Return [X, Y] of the center of cell containing provided text 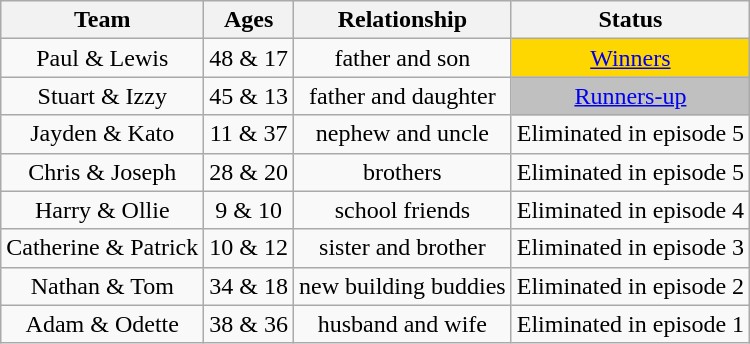
Chris & Joseph [102, 172]
Winners [630, 58]
9 & 10 [249, 210]
Relationship [403, 20]
45 & 13 [249, 96]
Adam & Odette [102, 324]
Eliminated in episode 2 [630, 286]
Harry & Ollie [102, 210]
48 & 17 [249, 58]
father and son [403, 58]
10 & 12 [249, 248]
father and daughter [403, 96]
Ages [249, 20]
Eliminated in episode 4 [630, 210]
school friends [403, 210]
nephew and uncle [403, 134]
11 & 37 [249, 134]
Paul & Lewis [102, 58]
Eliminated in episode 3 [630, 248]
sister and brother [403, 248]
34 & 18 [249, 286]
28 & 20 [249, 172]
Status [630, 20]
Jayden & Kato [102, 134]
husband and wife [403, 324]
Stuart & Izzy [102, 96]
38 & 36 [249, 324]
Runners-up [630, 96]
brothers [403, 172]
Catherine & Patrick [102, 248]
Eliminated in episode 1 [630, 324]
Nathan & Tom [102, 286]
Team [102, 20]
new building buddies [403, 286]
